For the text-containing cell, return its midpoint in (x, y) coordinate format. 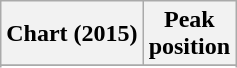
Chart (2015) (72, 34)
Peakposition (189, 34)
